For the text-containing cell, return its midpoint in [x, y] coordinate format. 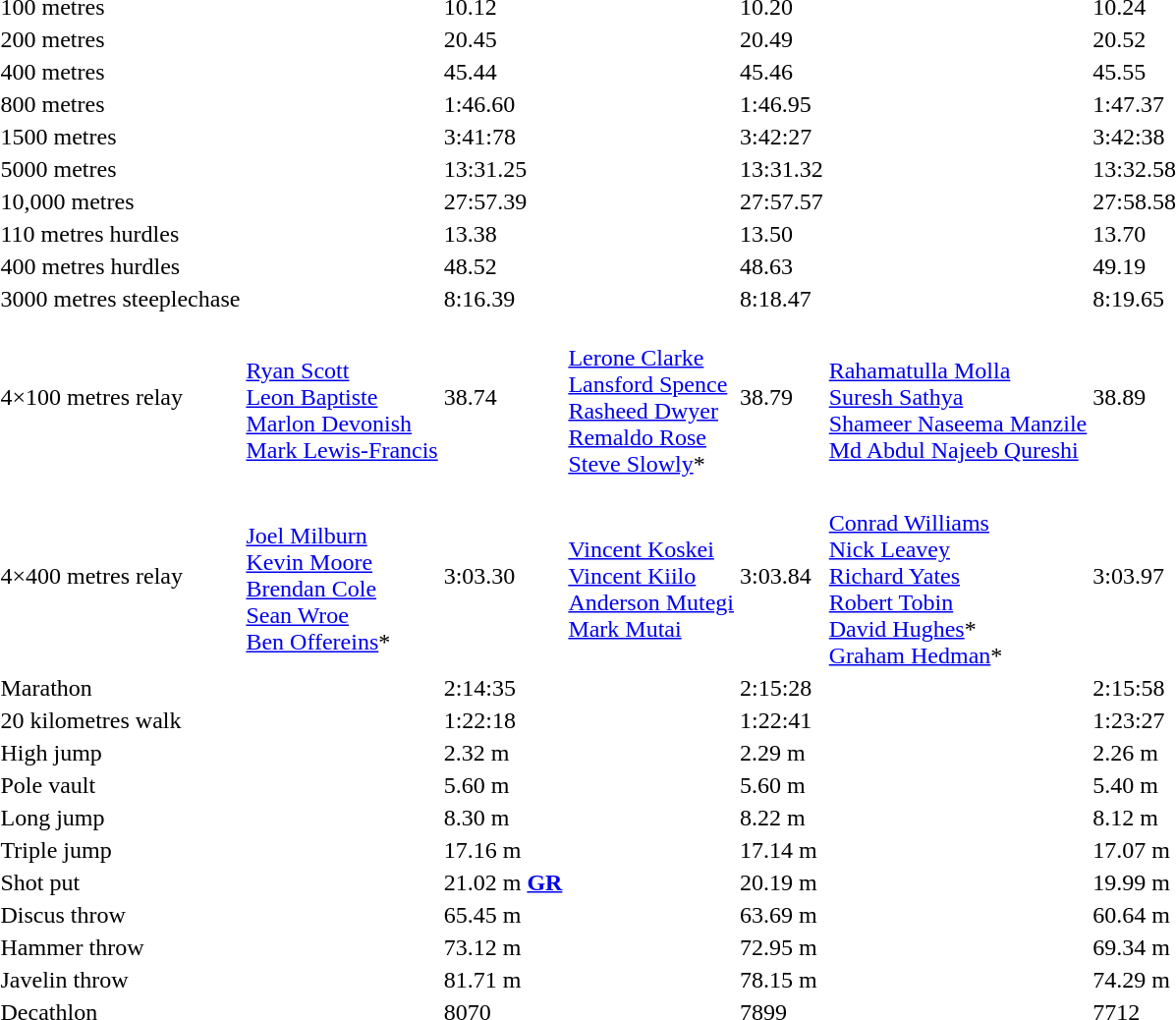
21.02 m GR [503, 882]
2.29 m [782, 753]
1:46.95 [782, 104]
1:22:41 [782, 720]
8:18.47 [782, 299]
2:14:35 [503, 688]
3:42:27 [782, 137]
17.14 m [782, 850]
48.63 [782, 266]
38.79 [782, 397]
20.49 [782, 39]
45.46 [782, 72]
13.50 [782, 234]
Lerone ClarkeLansford SpenceRasheed DwyerRemaldo RoseSteve Slowly* [651, 397]
38.74 [503, 397]
65.45 m [503, 915]
8.22 m [782, 818]
45.44 [503, 72]
3:03.84 [782, 576]
13:31.25 [503, 169]
13.38 [503, 234]
20.19 m [782, 882]
Joel MilburnKevin MooreBrendan ColeSean WroeBen Offereins* [342, 576]
63.69 m [782, 915]
Ryan ScottLeon BaptisteMarlon DevonishMark Lewis-Francis [342, 397]
8.30 m [503, 818]
8:16.39 [503, 299]
27:57.57 [782, 201]
73.12 m [503, 947]
81.71 m [503, 980]
2.32 m [503, 753]
3:41:78 [503, 137]
1:22:18 [503, 720]
78.15 m [782, 980]
17.16 m [503, 850]
72.95 m [782, 947]
Rahamatulla MollaSuresh SathyaShameer Naseema ManzileMd Abdul Najeeb Qureshi [958, 397]
27:57.39 [503, 201]
Conrad WilliamsNick LeaveyRichard YatesRobert TobinDavid Hughes*Graham Hedman* [958, 576]
13:31.32 [782, 169]
48.52 [503, 266]
Vincent KoskeiVincent KiiloAnderson MutegiMark Mutai [651, 576]
2:15:28 [782, 688]
1:46.60 [503, 104]
20.45 [503, 39]
3:03.30 [503, 576]
